Detect which cell encompasses the target text, then output its (x, y) center coordinate. 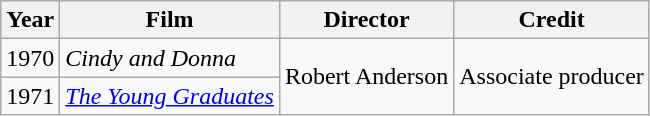
Director (366, 20)
Associate producer (552, 77)
Robert Anderson (366, 77)
Film (170, 20)
1971 (30, 96)
1970 (30, 58)
The Young Graduates (170, 96)
Credit (552, 20)
Year (30, 20)
Cindy and Donna (170, 58)
